Locate the cell with the specified text and output its (X, Y) center coordinate. 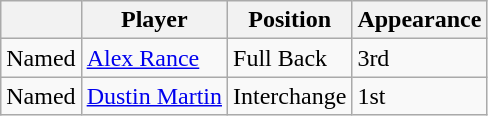
Appearance (420, 20)
Alex Rance (154, 58)
3rd (420, 58)
Interchange (290, 96)
Full Back (290, 58)
Dustin Martin (154, 96)
Position (290, 20)
Player (154, 20)
1st (420, 96)
